Output the (x, y) coordinate of the center of the cell containing the given text.  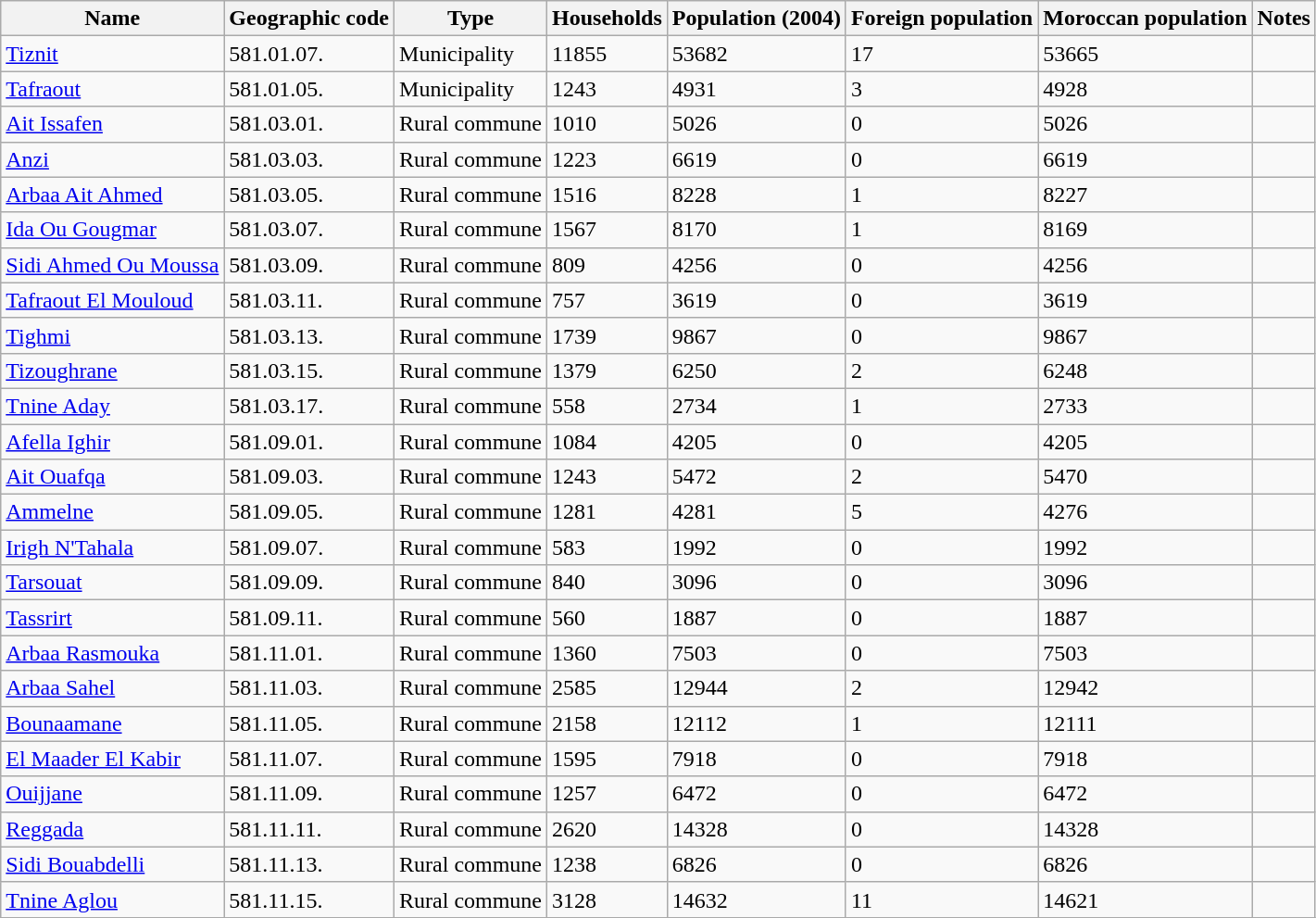
581.03.11. (309, 300)
Moroccan population (1145, 19)
581.09.01. (309, 442)
1739 (608, 335)
Tassrirt (113, 618)
581.03.01. (309, 124)
1257 (608, 794)
2158 (608, 723)
1516 (608, 195)
2585 (608, 688)
Tarsouat (113, 583)
581.09.03. (309, 477)
Ida Ou Gougmar (113, 230)
Sidi Ahmed Ou Moussa (113, 265)
3 (941, 89)
Tighmi (113, 335)
Ouijjane (113, 794)
581.09.09. (309, 583)
1379 (608, 371)
8170 (756, 230)
17 (941, 54)
53665 (1145, 54)
Households (608, 19)
Tafraout (113, 89)
Population (2004) (756, 19)
Bounaamane (113, 723)
Tiznit (113, 54)
2620 (608, 829)
Geographic code (309, 19)
Tnine Aday (113, 406)
Arbaa Ait Ahmed (113, 195)
11 (941, 899)
581.03.17. (309, 406)
581.11.05. (309, 723)
3128 (608, 899)
581.11.01. (309, 653)
Sidi Bouabdelli (113, 864)
581.11.07. (309, 759)
Foreign population (941, 19)
1595 (608, 759)
1223 (608, 159)
5 (941, 512)
Anzi (113, 159)
4931 (756, 89)
581.11.03. (309, 688)
4276 (1145, 512)
581.03.13. (309, 335)
1238 (608, 864)
581.03.03. (309, 159)
581.03.05. (309, 195)
558 (608, 406)
4281 (756, 512)
8227 (1145, 195)
1084 (608, 442)
Type (470, 19)
581.03.07. (309, 230)
Ait Ouafqa (113, 477)
Irigh N'Tahala (113, 547)
581.11.13. (309, 864)
583 (608, 547)
1360 (608, 653)
581.01.05. (309, 89)
581.11.11. (309, 829)
560 (608, 618)
14621 (1145, 899)
1567 (608, 230)
757 (608, 300)
809 (608, 265)
12112 (756, 723)
Notes (1284, 19)
Afella Ighir (113, 442)
6248 (1145, 371)
El Maader El Kabir (113, 759)
6250 (756, 371)
Ammelne (113, 512)
12942 (1145, 688)
5472 (756, 477)
581.03.09. (309, 265)
11855 (608, 54)
840 (608, 583)
581.09.11. (309, 618)
12944 (756, 688)
4928 (1145, 89)
8169 (1145, 230)
Arbaa Sahel (113, 688)
14632 (756, 899)
8228 (756, 195)
Reggada (113, 829)
2734 (756, 406)
Ait Issafen (113, 124)
581.09.05. (309, 512)
Name (113, 19)
5470 (1145, 477)
53682 (756, 54)
581.09.07. (309, 547)
Tafraout El Mouloud (113, 300)
581.03.15. (309, 371)
581.01.07. (309, 54)
1010 (608, 124)
Tizoughrane (113, 371)
581.11.09. (309, 794)
Tnine Aglou (113, 899)
581.11.15. (309, 899)
1281 (608, 512)
2733 (1145, 406)
12111 (1145, 723)
Arbaa Rasmouka (113, 653)
